Locate the cell with the specified text and output its (x, y) center coordinate. 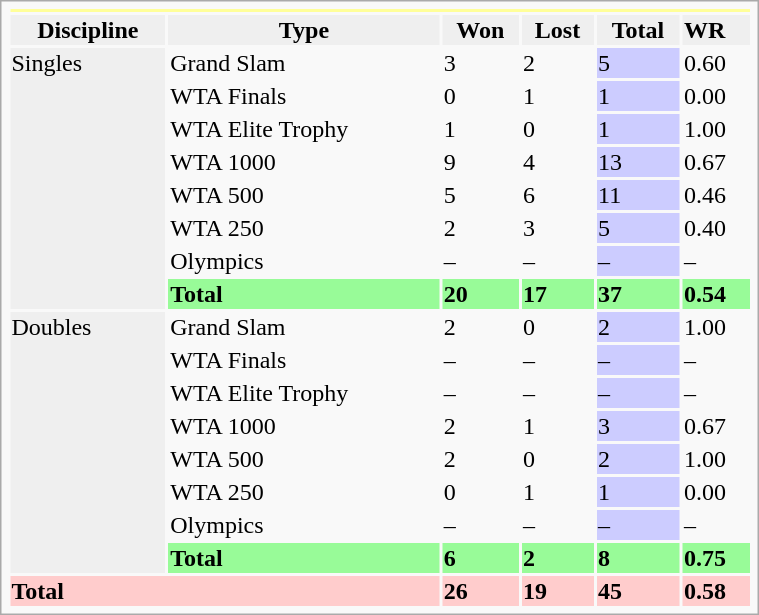
Won (480, 30)
13 (638, 162)
0.58 (716, 591)
0.46 (716, 195)
26 (480, 591)
9 (480, 162)
0.60 (716, 63)
20 (480, 294)
19 (557, 591)
4 (557, 162)
45 (638, 591)
Lost (557, 30)
0.54 (716, 294)
0.75 (716, 558)
37 (638, 294)
17 (557, 294)
Singles (88, 178)
Type (304, 30)
11 (638, 195)
WR (716, 30)
0.40 (716, 228)
8 (638, 558)
Doubles (88, 442)
Discipline (88, 30)
